Output the [X, Y] coordinate of the center of the cell containing the given text.  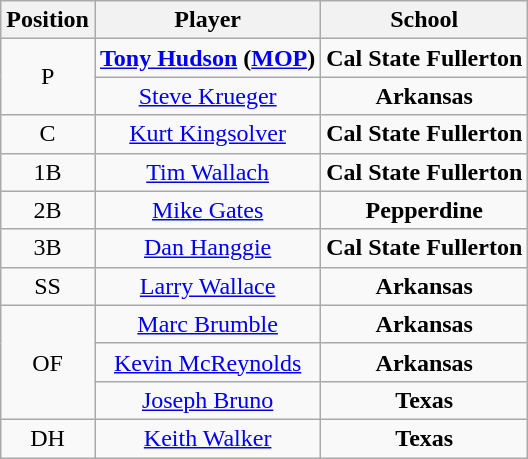
Player [207, 20]
Tim Wallach [207, 172]
OF [48, 362]
1B [48, 172]
Tony Hudson (MOP) [207, 58]
Marc Brumble [207, 324]
Kevin McReynolds [207, 362]
Position [48, 20]
Kurt Kingsolver [207, 134]
DH [48, 438]
SS [48, 286]
School [424, 20]
3B [48, 248]
2B [48, 210]
Keith Walker [207, 438]
Joseph Bruno [207, 400]
C [48, 134]
Pepperdine [424, 210]
Steve Krueger [207, 96]
Mike Gates [207, 210]
Dan Hanggie [207, 248]
Larry Wallace [207, 286]
P [48, 77]
